Search for the cell housing the specified text and yield its (x, y) center coordinate. 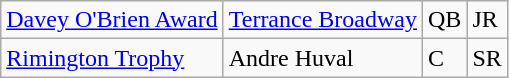
C (445, 58)
Terrance Broadway (322, 20)
QB (445, 20)
JR (487, 20)
Rimington Trophy (112, 58)
Davey O'Brien Award (112, 20)
Andre Huval (322, 58)
SR (487, 58)
